Scan for the cell matching the given text and deliver its (X, Y) coordinate at center. 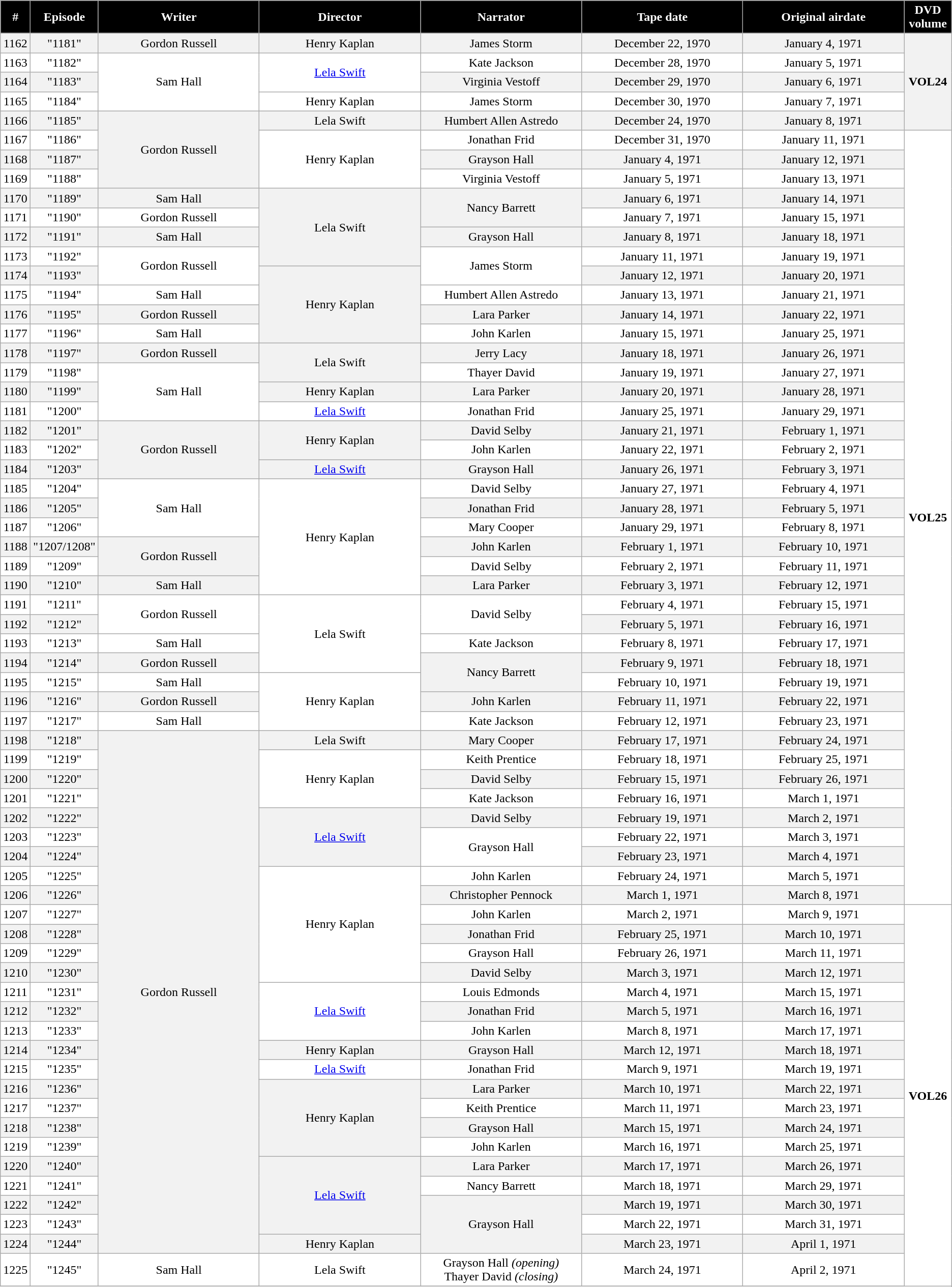
December 31, 1970 (662, 140)
1170 (15, 198)
"1194" (64, 295)
1188 (15, 546)
"1220" (64, 779)
1190 (15, 586)
"1243" (64, 1224)
"1207/1208" (64, 546)
Original airdate (824, 17)
April 2, 1971 (824, 1270)
Narrator (501, 17)
1213 (15, 1031)
"1196" (64, 334)
March 30, 1971 (824, 1205)
1220 (15, 1166)
"1235" (64, 1069)
1164 (15, 82)
"1197" (64, 353)
1171 (15, 217)
1192 (15, 624)
December 29, 1970 (662, 82)
"1206" (64, 527)
"1241" (64, 1186)
April 1, 1971 (824, 1244)
"1201" (64, 430)
# (15, 17)
"1229" (64, 953)
1178 (15, 353)
"1205" (64, 508)
"1227" (64, 915)
1169 (15, 179)
"1198" (64, 372)
"1192" (64, 256)
"1181" (64, 43)
March 26, 1971 (824, 1166)
"1240" (64, 1166)
Grayson Hall (opening) Thayer David (closing) (501, 1270)
"1202" (64, 450)
March 29, 1971 (824, 1186)
1162 (15, 43)
"1199" (64, 392)
"1191" (64, 237)
1185 (15, 488)
"1211" (64, 605)
1197 (15, 721)
"1186" (64, 140)
"1245" (64, 1270)
Louis Edmonds (501, 992)
"1234" (64, 1050)
"1188" (64, 179)
1196 (15, 701)
"1218" (64, 740)
1165 (15, 101)
"1203" (64, 469)
1217 (15, 1108)
"1222" (64, 817)
"1209" (64, 566)
1195 (15, 682)
1215 (15, 1069)
"1213" (64, 643)
1167 (15, 140)
"1195" (64, 314)
"1212" (64, 624)
1204 (15, 856)
"1193" (64, 276)
December 22, 1970 (662, 43)
"1230" (64, 973)
1207 (15, 915)
"1187" (64, 159)
1191 (15, 605)
1193 (15, 643)
1223 (15, 1224)
1168 (15, 159)
"1184" (64, 101)
"1219" (64, 759)
1202 (15, 817)
1184 (15, 469)
"1242" (64, 1205)
1218 (15, 1127)
VOL26 (928, 1096)
"1215" (64, 682)
VOL25 (928, 517)
"1244" (64, 1244)
1189 (15, 566)
"1185" (64, 121)
1224 (15, 1244)
March 31, 1971 (824, 1224)
"1231" (64, 992)
"1238" (64, 1127)
1200 (15, 779)
"1232" (64, 1011)
"1224" (64, 856)
"1226" (64, 895)
1199 (15, 759)
"1183" (64, 82)
December 28, 1970 (662, 63)
1163 (15, 63)
1180 (15, 392)
"1204" (64, 488)
"1200" (64, 411)
"1217" (64, 721)
February 9, 1971 (662, 663)
"1214" (64, 663)
1172 (15, 237)
"1228" (64, 934)
1173 (15, 256)
"1216" (64, 701)
Tape date (662, 17)
Writer (179, 17)
Jerry Lacy (501, 353)
1194 (15, 663)
1186 (15, 508)
March 25, 1971 (824, 1147)
"1182" (64, 63)
1219 (15, 1147)
December 30, 1970 (662, 101)
1175 (15, 295)
1208 (15, 934)
VOL24 (928, 82)
1211 (15, 992)
1214 (15, 1050)
1174 (15, 276)
1221 (15, 1186)
Thayer David (501, 372)
December 24, 1970 (662, 121)
1198 (15, 740)
"1239" (64, 1147)
1205 (15, 875)
1206 (15, 895)
1225 (15, 1270)
1203 (15, 837)
1181 (15, 411)
"1190" (64, 217)
"1233" (64, 1031)
1210 (15, 973)
"1189" (64, 198)
"1225" (64, 875)
"1210" (64, 586)
1201 (15, 798)
1212 (15, 1011)
1183 (15, 450)
1209 (15, 953)
1187 (15, 527)
1176 (15, 314)
"1221" (64, 798)
Director (340, 17)
1216 (15, 1089)
1182 (15, 430)
DVD volume (928, 17)
Christopher Pennock (501, 895)
"1237" (64, 1108)
"1236" (64, 1089)
1222 (15, 1205)
1179 (15, 372)
1166 (15, 121)
1177 (15, 334)
Episode (64, 17)
"1223" (64, 837)
